Detect which cell encompasses the target text, then output its (X, Y) center coordinate. 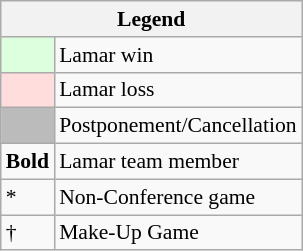
† (28, 233)
Make-Up Game (178, 233)
Postponement/Cancellation (178, 126)
Non-Conference game (178, 197)
Lamar loss (178, 90)
Lamar team member (178, 162)
Legend (152, 19)
* (28, 197)
Lamar win (178, 55)
Bold (28, 162)
